Output the (X, Y) coordinate of the center of the cell containing the given text.  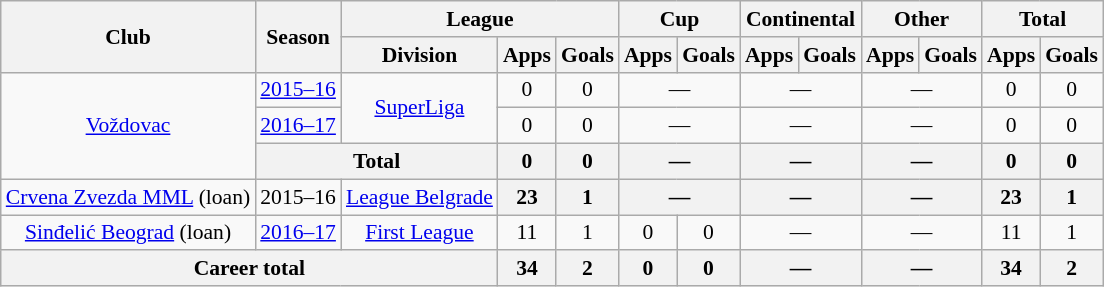
Club (128, 36)
Career total (250, 269)
Voždovac (128, 126)
Continental (800, 19)
Division (420, 55)
Cup (680, 19)
First League (420, 233)
Crvena Zvezda MML (loan) (128, 197)
SuperLiga (420, 108)
Sinđelić Beograd (loan) (128, 233)
Season (298, 36)
League (480, 19)
Other (922, 19)
League Belgrade (420, 197)
